Return (X, Y) of the center of cell containing provided text 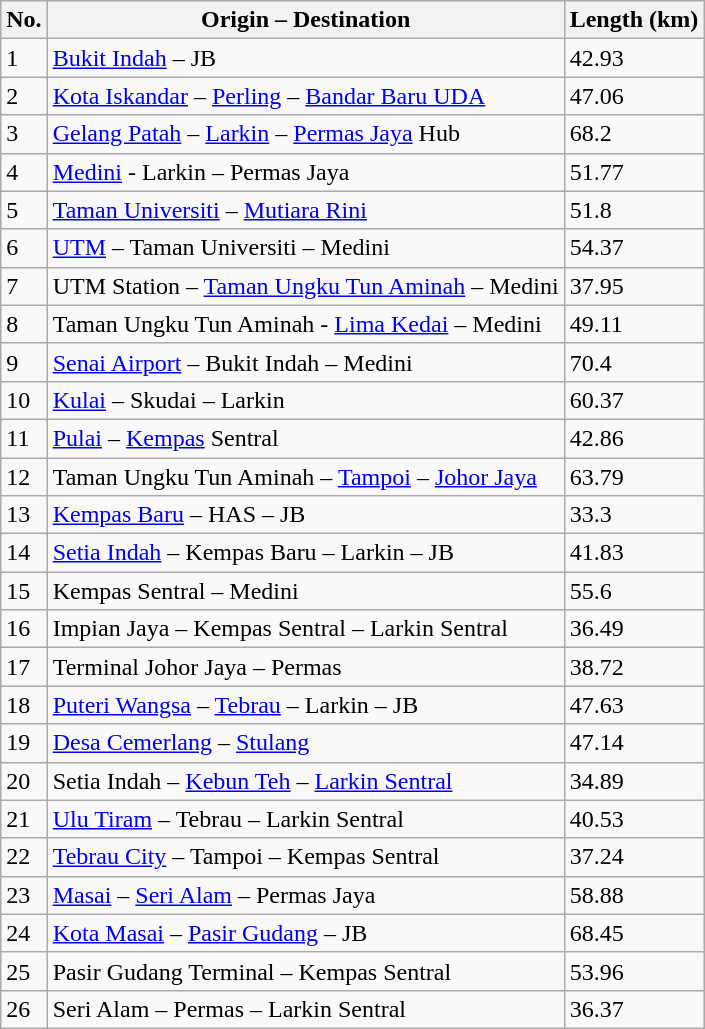
UTM Station – Taman Ungku Tun Aminah – Medini (306, 286)
24 (24, 933)
20 (24, 781)
11 (24, 438)
Ulu Tiram – Tebrau – Larkin Sentral (306, 819)
53.96 (634, 971)
9 (24, 362)
Kempas Sentral – Medini (306, 591)
Puteri Wangsa – Tebrau – Larkin – JB (306, 705)
Kota Masai – Pasir Gudang – JB (306, 933)
58.88 (634, 895)
Setia Indah – Kempas Baru – Larkin – JB (306, 553)
36.37 (634, 1009)
21 (24, 819)
42.86 (634, 438)
22 (24, 857)
Impian Jaya – Kempas Sentral – Larkin Sentral (306, 629)
Desa Cemerlang – Stulang (306, 743)
54.37 (634, 248)
5 (24, 210)
Origin – Destination (306, 20)
51.77 (634, 172)
Kulai – Skudai – Larkin (306, 400)
68.2 (634, 134)
18 (24, 705)
38.72 (634, 667)
55.6 (634, 591)
Tebrau City – Tampoi – Kempas Sentral (306, 857)
Setia Indah – Kebun Teh – Larkin Sentral (306, 781)
14 (24, 553)
7 (24, 286)
Terminal Johor Jaya – Permas (306, 667)
42.93 (634, 58)
Kota Iskandar – Perling – Bandar Baru UDA (306, 96)
60.37 (634, 400)
Taman Ungku Tun Aminah – Tampoi – Johor Jaya (306, 477)
68.45 (634, 933)
33.3 (634, 515)
3 (24, 134)
23 (24, 895)
34.89 (634, 781)
26 (24, 1009)
36.49 (634, 629)
10 (24, 400)
Medini - Larkin – Permas Jaya (306, 172)
UTM – Taman Universiti – Medini (306, 248)
Kempas Baru – HAS – JB (306, 515)
17 (24, 667)
41.83 (634, 553)
12 (24, 477)
4 (24, 172)
40.53 (634, 819)
47.63 (634, 705)
37.24 (634, 857)
8 (24, 324)
Taman Ungku Tun Aminah - Lima Kedai – Medini (306, 324)
Gelang Patah – Larkin – Permas Jaya Hub (306, 134)
13 (24, 515)
Seri Alam – Permas – Larkin Sentral (306, 1009)
2 (24, 96)
Masai – Seri Alam – Permas Jaya (306, 895)
Length (km) (634, 20)
49.11 (634, 324)
15 (24, 591)
Pulai – Kempas Sentral (306, 438)
63.79 (634, 477)
Taman Universiti – Mutiara Rini (306, 210)
25 (24, 971)
47.14 (634, 743)
Senai Airport – Bukit Indah – Medini (306, 362)
70.4 (634, 362)
No. (24, 20)
37.95 (634, 286)
1 (24, 58)
6 (24, 248)
Pasir Gudang Terminal – Kempas Sentral (306, 971)
51.8 (634, 210)
16 (24, 629)
19 (24, 743)
47.06 (634, 96)
Bukit Indah – JB (306, 58)
